Find where the given text appears and provide that cell's center as [X, Y] coordinate. 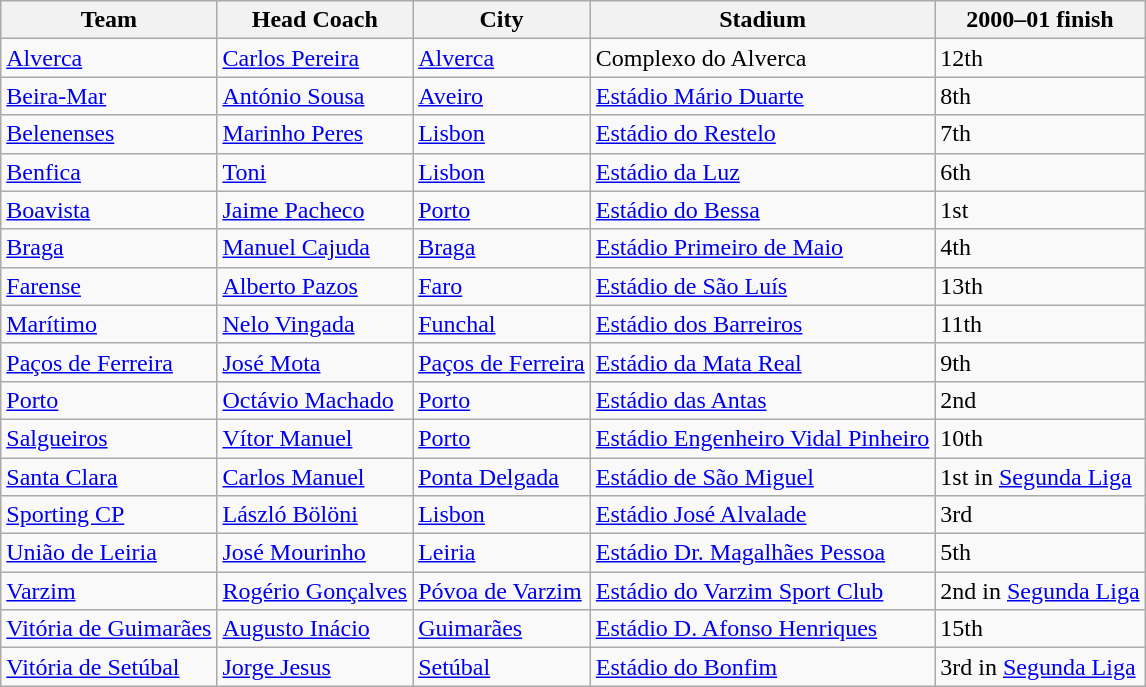
Carlos Pereira [315, 58]
Aveiro [502, 96]
1st in Segunda Liga [1040, 477]
Octávio Machado [315, 400]
10th [1040, 438]
Marítimo [109, 324]
José Mourinho [315, 553]
Ponta Delgada [502, 477]
Leiria [502, 553]
4th [1040, 248]
6th [1040, 172]
2nd [1040, 400]
António Sousa [315, 96]
Carlos Manuel [315, 477]
Estádio de São Luís [762, 286]
Faro [502, 286]
Head Coach [315, 20]
Belenenses [109, 134]
Alberto Pazos [315, 286]
Sporting CP [109, 515]
Rogério Gonçalves [315, 591]
Vitória de Setúbal [109, 667]
Team [109, 20]
Beira-Mar [109, 96]
José Mota [315, 362]
Vítor Manuel [315, 438]
Salgueiros [109, 438]
9th [1040, 362]
3rd [1040, 515]
Jorge Jesus [315, 667]
Manuel Cajuda [315, 248]
União de Leiria [109, 553]
Póvoa de Varzim [502, 591]
3rd in Segunda Liga [1040, 667]
City [502, 20]
Nelo Vingada [315, 324]
Vitória de Guimarães [109, 629]
13th [1040, 286]
Guimarães [502, 629]
11th [1040, 324]
Estádio da Luz [762, 172]
1st [1040, 210]
12th [1040, 58]
15th [1040, 629]
Estádio Primeiro de Maio [762, 248]
Setúbal [502, 667]
Estádio Mário Duarte [762, 96]
Estádio das Antas [762, 400]
Estádio do Bessa [762, 210]
Estádio da Mata Real [762, 362]
Stadium [762, 20]
Estádio dos Barreiros [762, 324]
Augusto Inácio [315, 629]
Farense [109, 286]
Estádio D. Afonso Henriques [762, 629]
Santa Clara [109, 477]
Toni [315, 172]
5th [1040, 553]
Estádio do Varzim Sport Club [762, 591]
Benfica [109, 172]
Jaime Pacheco [315, 210]
Estádio do Restelo [762, 134]
László Bölöni [315, 515]
Estádio Engenheiro Vidal Pinheiro [762, 438]
Estádio do Bonfim [762, 667]
Varzim [109, 591]
Funchal [502, 324]
Boavista [109, 210]
Marinho Peres [315, 134]
8th [1040, 96]
7th [1040, 134]
2nd in Segunda Liga [1040, 591]
Estádio de São Miguel [762, 477]
Estádio Dr. Magalhães Pessoa [762, 553]
Estádio José Alvalade [762, 515]
2000–01 finish [1040, 20]
Complexo do Alverca [762, 58]
